Return the (X, Y) coordinate for the center point of the cell that contains the specified text.  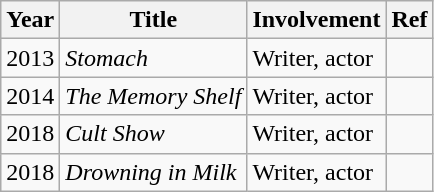
Year (30, 20)
Involvement (316, 20)
Drowning in Milk (154, 172)
2013 (30, 58)
Ref (410, 20)
Title (154, 20)
2014 (30, 96)
Stomach (154, 58)
The Memory Shelf (154, 96)
Cult Show (154, 134)
